Find where the given text appears and provide that cell's center as [X, Y] coordinate. 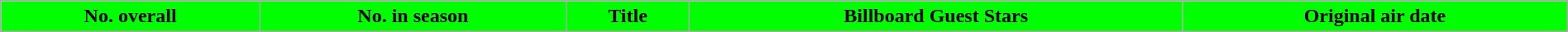
No. overall [131, 16]
Title [627, 16]
Billboard Guest Stars [936, 16]
Original air date [1375, 16]
No. in season [413, 16]
